Determine the [X, Y] coordinate at the center of the cell enclosing the given text.  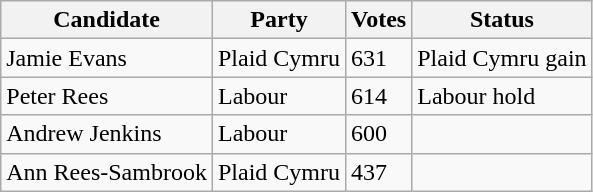
Andrew Jenkins [107, 134]
Jamie Evans [107, 58]
600 [379, 134]
437 [379, 172]
631 [379, 58]
Ann Rees-Sambrook [107, 172]
Status [502, 20]
Party [278, 20]
Votes [379, 20]
Labour hold [502, 96]
614 [379, 96]
Candidate [107, 20]
Plaid Cymru gain [502, 58]
Peter Rees [107, 96]
